Scan for the cell matching the given text and deliver its [x, y] coordinate at center. 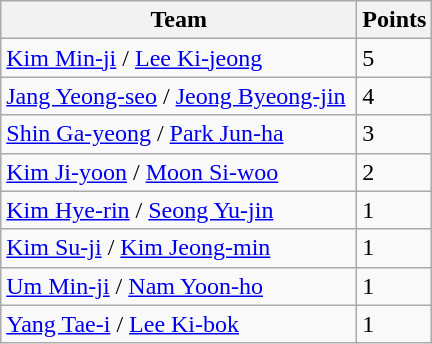
5 [394, 58]
Yang Tae-i / Lee Ki-bok [179, 324]
Kim Su-ji / Kim Jeong-min [179, 248]
Jang Yeong-seo / Jeong Byeong-jin [179, 96]
2 [394, 172]
Kim Min-ji / Lee Ki-jeong [179, 58]
Shin Ga-yeong / Park Jun-ha [179, 134]
3 [394, 134]
Kim Ji-yoon / Moon Si-woo [179, 172]
Team [179, 20]
Kim Hye-rin / Seong Yu-jin [179, 210]
Points [394, 20]
Um Min-ji / Nam Yoon-ho [179, 286]
4 [394, 96]
